Scan for the cell matching the given text and deliver its (x, y) coordinate at center. 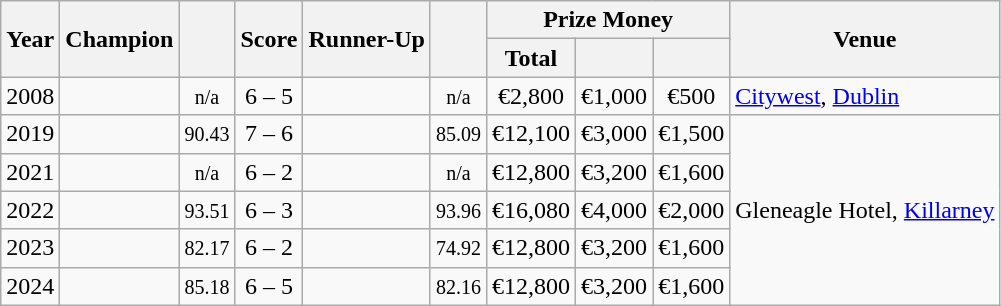
2021 (30, 172)
2024 (30, 286)
Prize Money (608, 20)
Year (30, 39)
2019 (30, 134)
Citywest, Dublin (865, 96)
82.17 (207, 248)
Score (269, 39)
85.18 (207, 286)
90.43 (207, 134)
€500 (692, 96)
2008 (30, 96)
Venue (865, 39)
2023 (30, 248)
2022 (30, 210)
6 – 3 (269, 210)
€4,000 (614, 210)
Champion (120, 39)
7 – 6 (269, 134)
85.09 (458, 134)
€1,500 (692, 134)
Runner-Up (367, 39)
93.96 (458, 210)
82.16 (458, 286)
€2,000 (692, 210)
€12,100 (532, 134)
74.92 (458, 248)
€2,800 (532, 96)
€16,080 (532, 210)
Gleneagle Hotel, Killarney (865, 210)
€3,000 (614, 134)
€1,000 (614, 96)
Total (532, 58)
93.51 (207, 210)
